Determine the (x, y) coordinate at the center of the cell enclosing the given text.  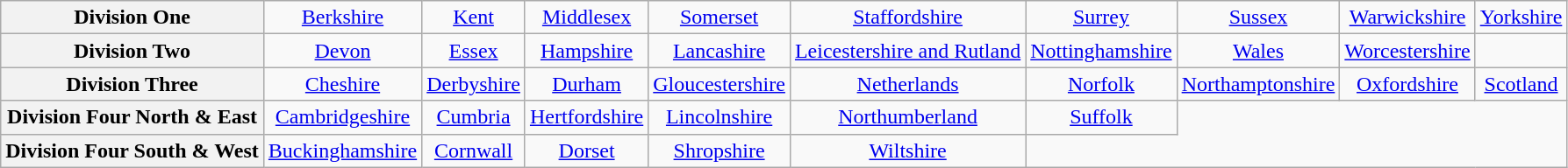
Division Four South & West (132, 150)
Nottinghamshire (1101, 51)
Kent (474, 17)
Essex (474, 51)
Lancashire (720, 51)
Netherlands (907, 84)
Norfolk (1101, 84)
Middlesex (586, 17)
Wales (1258, 51)
Hertfordshire (586, 117)
Cheshire (342, 84)
Worcestershire (1407, 51)
Durham (586, 84)
Northumberland (907, 117)
Suffolk (1101, 117)
Cumbria (474, 117)
Division Four North & East (132, 117)
Northamptonshire (1258, 84)
Somerset (720, 17)
Staffordshire (907, 17)
Warwickshire (1407, 17)
Devon (342, 51)
Cambridgeshire (342, 117)
Yorkshire (1521, 17)
Scotland (1521, 84)
Berkshire (342, 17)
Oxfordshire (1407, 84)
Dorset (586, 150)
Division Three (132, 84)
Sussex (1258, 17)
Derbyshire (474, 84)
Hampshire (586, 51)
Division Two (132, 51)
Buckinghamshire (342, 150)
Surrey (1101, 17)
Leicestershire and Rutland (907, 51)
Gloucestershire (720, 84)
Cornwall (474, 150)
Shropshire (720, 150)
Division One (132, 17)
Lincolnshire (720, 117)
Wiltshire (907, 150)
